Identify which cell holds the provided text, then report its (X, Y) central coordinate. 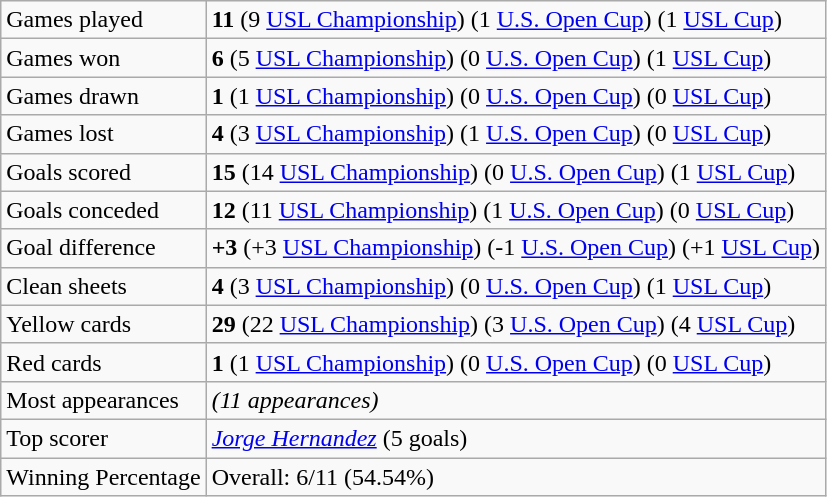
Clean sheets (104, 286)
Winning Percentage (104, 477)
4 (3 USL Championship) (0 U.S. Open Cup) (1 USL Cup) (516, 286)
Jorge Hernandez (5 goals) (516, 438)
Games lost (104, 134)
Red cards (104, 362)
Goal difference (104, 248)
(11 appearances) (516, 400)
Most appearances (104, 400)
15 (14 USL Championship) (0 U.S. Open Cup) (1 USL Cup) (516, 172)
Games won (104, 58)
Goals scored (104, 172)
12 (11 USL Championship) (1 U.S. Open Cup) (0 USL Cup) (516, 210)
4 (3 USL Championship) (1 U.S. Open Cup) (0 USL Cup) (516, 134)
6 (5 USL Championship) (0 U.S. Open Cup) (1 USL Cup) (516, 58)
Games played (104, 20)
Goals conceded (104, 210)
Yellow cards (104, 324)
29 (22 USL Championship) (3 U.S. Open Cup) (4 USL Cup) (516, 324)
11 (9 USL Championship) (1 U.S. Open Cup) (1 USL Cup) (516, 20)
+3 (+3 USL Championship) (-1 U.S. Open Cup) (+1 USL Cup) (516, 248)
Top scorer (104, 438)
Games drawn (104, 96)
Overall: 6/11 (54.54%) (516, 477)
